Capture the cell that displays the provided text and extract its [X, Y] central coordinate. 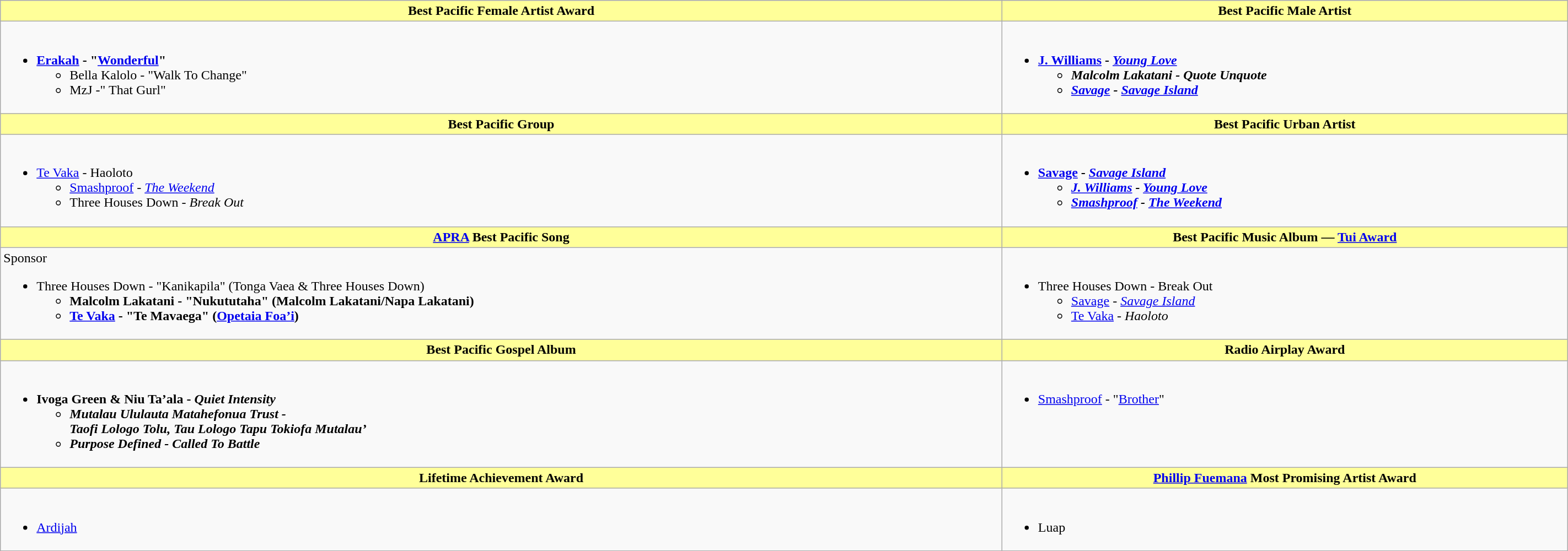
Phillip Fuemana Most Promising Artist Award [1285, 478]
Erakah - "Wonderful"Bella Kalolo - "Walk To Change"MzJ -" That Gurl" [502, 67]
Savage - Savage IslandJ. Williams - Young LoveSmashproof - The Weekend [1285, 181]
Lifetime Achievement Award [502, 478]
Best Pacific Urban Artist [1285, 124]
Three Houses Down - Break OutSavage - Savage IslandTe Vaka - Haoloto [1285, 293]
Radio Airplay Award [1285, 350]
Ardijah [502, 519]
Luap [1285, 519]
Te Vaka - HaolotoSmashproof - The WeekendThree Houses Down - Break Out [502, 181]
Best Pacific Male Artist [1285, 11]
Best Pacific Gospel Album [502, 350]
APRA Best Pacific Song [502, 237]
Best Pacific Group [502, 124]
Best Pacific Female Artist Award [502, 11]
Smashproof - "Brother" [1285, 414]
Best Pacific Music Album — Tui Award [1285, 237]
J. Williams - Young LoveMalcolm Lakatani - Quote UnquoteSavage - Savage Island [1285, 67]
